Return [x, y] of the center of cell containing provided text 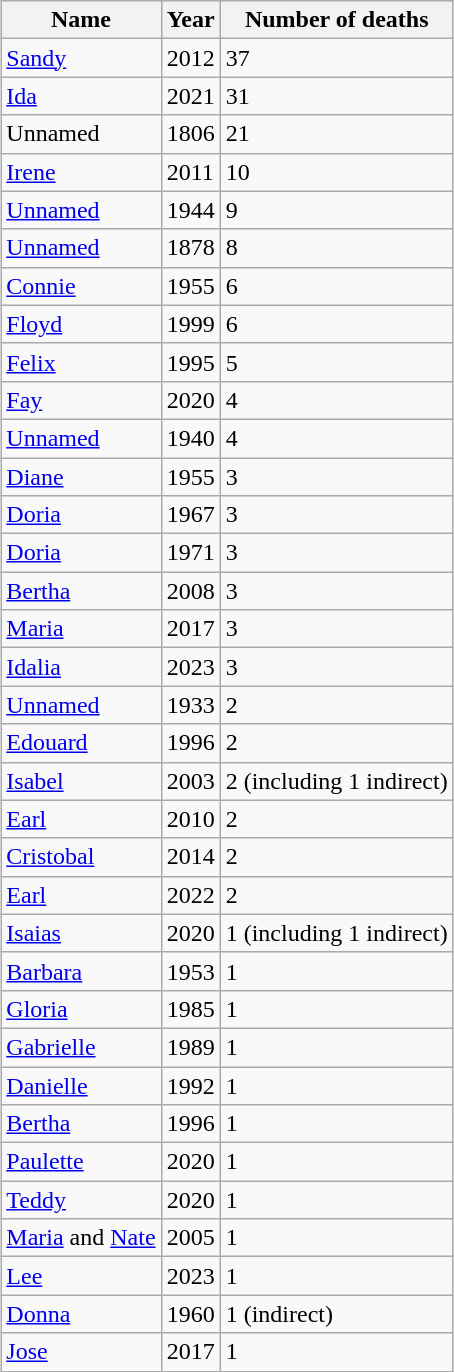
Barbara [81, 971]
2005 [190, 1238]
1 (indirect) [336, 1314]
10 [336, 172]
21 [336, 134]
Ida [81, 96]
2008 [190, 591]
1806 [190, 134]
2010 [190, 819]
Number of deaths [336, 20]
1940 [190, 438]
1960 [190, 1314]
Isaias [81, 933]
Maria and Nate [81, 1238]
Connie [81, 286]
Paulette [81, 1162]
Sandy [81, 58]
1 (including 1 indirect) [336, 933]
Cristobal [81, 857]
1967 [190, 515]
1944 [190, 210]
1878 [190, 248]
Year [190, 20]
Fay [81, 400]
Lee [81, 1276]
9 [336, 210]
Maria [81, 629]
Donna [81, 1314]
Jose [81, 1352]
1999 [190, 324]
37 [336, 58]
8 [336, 248]
Name [81, 20]
1985 [190, 1009]
1953 [190, 971]
2011 [190, 172]
Diane [81, 477]
2012 [190, 58]
1933 [190, 705]
Floyd [81, 324]
Edouard [81, 743]
1992 [190, 1085]
Idalia [81, 667]
31 [336, 96]
1995 [190, 362]
Isabel [81, 781]
Gloria [81, 1009]
Irene [81, 172]
Gabrielle [81, 1047]
5 [336, 362]
Danielle [81, 1085]
Felix [81, 362]
2 (including 1 indirect) [336, 781]
2003 [190, 781]
2014 [190, 857]
1989 [190, 1047]
2021 [190, 96]
Teddy [81, 1200]
2022 [190, 895]
1971 [190, 553]
